Capture the cell that displays the provided text and extract its [x, y] central coordinate. 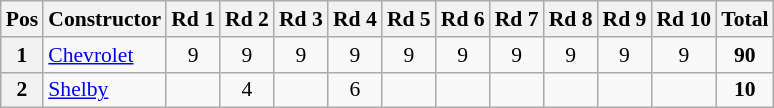
Total [744, 19]
Shelby [104, 90]
90 [744, 55]
10 [744, 90]
Rd 10 [684, 19]
1 [22, 55]
4 [247, 90]
Rd 5 [409, 19]
Constructor [104, 19]
6 [355, 90]
Chevrolet [104, 55]
Rd 6 [463, 19]
Rd 4 [355, 19]
Rd 1 [193, 19]
Rd 2 [247, 19]
2 [22, 90]
Pos [22, 19]
Rd 9 [625, 19]
Rd 3 [301, 19]
Rd 8 [571, 19]
Rd 7 [517, 19]
